Search for the cell housing the specified text and yield its [x, y] center coordinate. 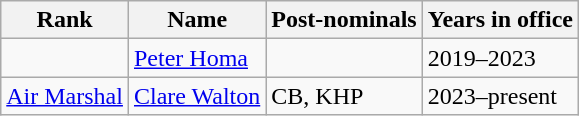
Air Marshal [65, 96]
2019–2023 [500, 58]
Name [196, 20]
Peter Homa [196, 58]
Post-nominals [344, 20]
Clare Walton [196, 96]
Rank [65, 20]
CB, KHP [344, 96]
Years in office [500, 20]
2023–present [500, 96]
